Search for the cell housing the specified text and yield its (x, y) center coordinate. 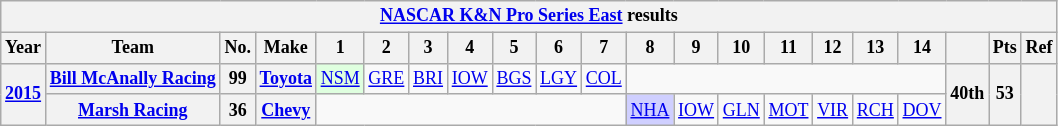
GLN (741, 110)
NSM (340, 78)
NASCAR K&N Pro Series East results (529, 16)
99 (238, 78)
Pts (1006, 48)
Team (132, 48)
14 (922, 48)
9 (696, 48)
12 (833, 48)
Chevy (286, 110)
1 (340, 48)
NHA (650, 110)
LGY (559, 78)
GRE (386, 78)
BRI (428, 78)
Ref (1039, 48)
Year (24, 48)
MOT (788, 110)
7 (604, 48)
2015 (24, 94)
40th (968, 94)
Make (286, 48)
No. (238, 48)
36 (238, 110)
RCH (875, 110)
5 (514, 48)
BGS (514, 78)
53 (1006, 94)
10 (741, 48)
VIR (833, 110)
4 (470, 48)
6 (559, 48)
3 (428, 48)
Bill McAnally Racing (132, 78)
2 (386, 48)
8 (650, 48)
DOV (922, 110)
11 (788, 48)
Toyota (286, 78)
13 (875, 48)
Marsh Racing (132, 110)
COL (604, 78)
